Output the (X, Y) coordinate of the center of the cell containing the given text.  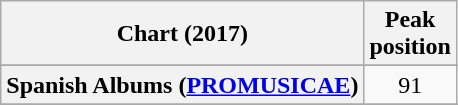
91 (410, 85)
Peak position (410, 34)
Spanish Albums (PROMUSICAE) (182, 85)
Chart (2017) (182, 34)
